Provide the (x, y) coordinate of the cell's center where the given text is located.  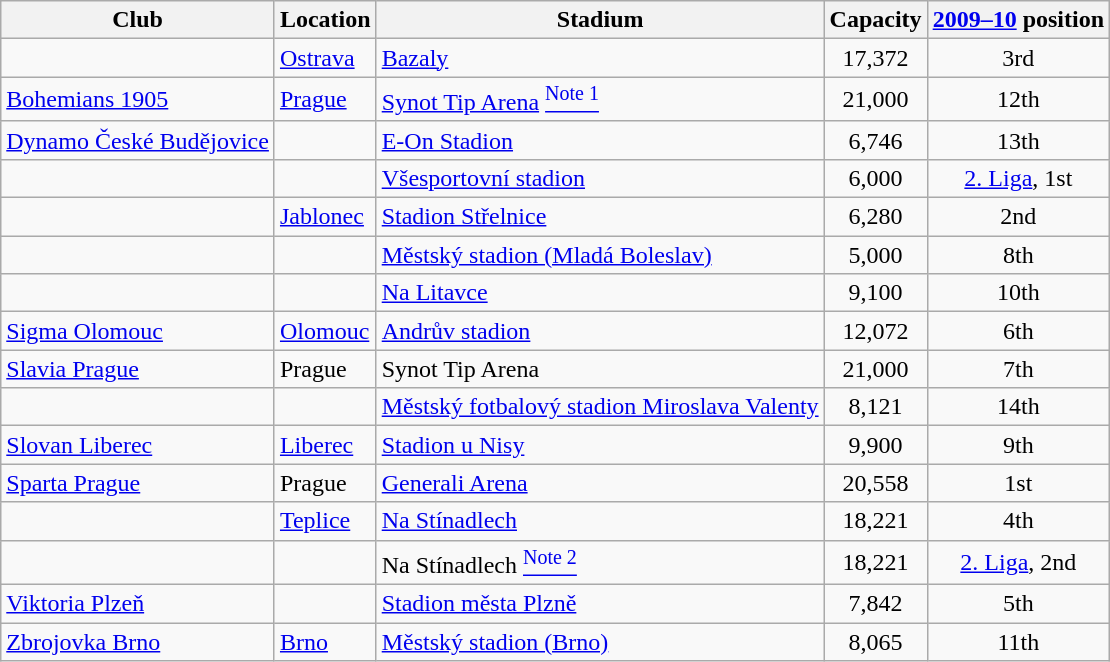
Stadion města Plzně (600, 604)
2. Liga, 2nd (1018, 562)
Location (325, 20)
Slovan Liberec (138, 445)
Teplice (325, 521)
Andrův stadion (600, 331)
1st (1018, 483)
Všesportovní stadion (600, 178)
Městský stadion (Brno) (600, 642)
Synot Tip Arena Note 1 (600, 100)
10th (1018, 293)
3rd (1018, 58)
Brno (325, 642)
Ostrava (325, 58)
E-On Stadion (600, 140)
Synot Tip Arena (600, 369)
4th (1018, 521)
11th (1018, 642)
8,121 (876, 407)
Generali Arena (600, 483)
Liberec (325, 445)
Bazaly (600, 58)
7,842 (876, 604)
Bohemians 1905 (138, 100)
6,746 (876, 140)
12,072 (876, 331)
Na Litavce (600, 293)
17,372 (876, 58)
Dynamo České Budějovice (138, 140)
13th (1018, 140)
2nd (1018, 217)
Městský stadion (Mladá Boleslav) (600, 255)
6,280 (876, 217)
Jablonec (325, 217)
5th (1018, 604)
Sparta Prague (138, 483)
12th (1018, 100)
Stadion Střelnice (600, 217)
Capacity (876, 20)
2. Liga, 1st (1018, 178)
7th (1018, 369)
5,000 (876, 255)
14th (1018, 407)
Zbrojovka Brno (138, 642)
8,065 (876, 642)
Stadium (600, 20)
20,558 (876, 483)
Club (138, 20)
9,100 (876, 293)
9,900 (876, 445)
Viktoria Plzeň (138, 604)
Slavia Prague (138, 369)
Na Stínadlech Note 2 (600, 562)
6,000 (876, 178)
Olomouc (325, 331)
9th (1018, 445)
Na Stínadlech (600, 521)
8th (1018, 255)
6th (1018, 331)
Městský fotbalový stadion Miroslava Valenty (600, 407)
2009–10 position (1018, 20)
Sigma Olomouc (138, 331)
Stadion u Nisy (600, 445)
